From the cell containing the given text, extract its center point as [x, y] coordinate. 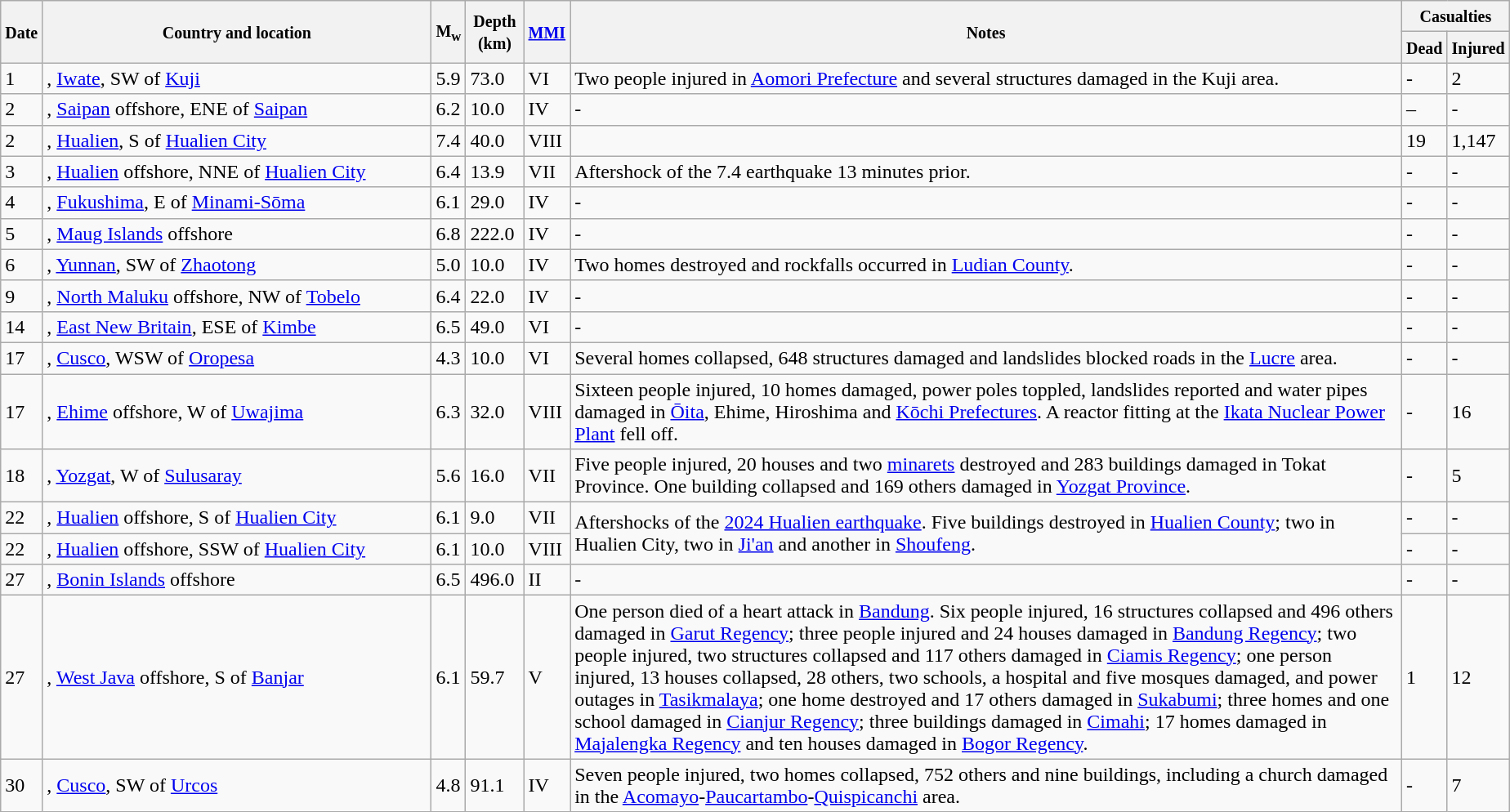
29.0 [495, 203]
, North Maluku offshore, NW of Tobelo [237, 296]
6.3 [449, 412]
Date [21, 32]
4.3 [449, 358]
32.0 [495, 412]
Dead [1424, 47]
, Hualien offshore, S of Hualien City [237, 518]
6 [21, 265]
49.0 [495, 327]
, Yunnan, SW of Zhaotong [237, 265]
II [547, 580]
Country and location [237, 32]
9.0 [495, 518]
3 [21, 172]
, West Java offshore, S of Banjar [237, 677]
Seven people injured, two homes collapsed, 752 others and nine buildings, including a church damaged in the Acomayo-Paucartambo-Quispicanchi area. [986, 786]
12 [1478, 677]
V [547, 677]
, Hualien, S of Hualien City [237, 141]
, Iwate, SW of Kuji [237, 78]
, Fukushima, E of Minami-Sōma [237, 203]
22.0 [495, 296]
Mw [449, 32]
Casualties [1455, 16]
, Hualien offshore, NNE of Hualien City [237, 172]
16 [1478, 412]
18 [21, 475]
16.0 [495, 475]
30 [21, 786]
, Saipan offshore, ENE of Saipan [237, 109]
73.0 [495, 78]
, Maug Islands offshore [237, 234]
7 [1478, 786]
14 [21, 327]
Aftershock of the 7.4 earthquake 13 minutes prior. [986, 172]
MMI [547, 32]
5.9 [449, 78]
, Cusco, SW of Urcos [237, 786]
Depth (km) [495, 32]
13.9 [495, 172]
, Yozgat, W of Sulusaray [237, 475]
Two people injured in Aomori Prefecture and several structures damaged in the Kuji area. [986, 78]
1,147 [1478, 141]
496.0 [495, 580]
222.0 [495, 234]
Aftershocks of the 2024 Hualien earthquake. Five buildings destroyed in Hualien County; two in Hualien City, two in Ji'an and another in Shoufeng. [986, 533]
, Hualien offshore, SSW of Hualien City [237, 549]
5.6 [449, 475]
5.0 [449, 265]
40.0 [495, 141]
6.8 [449, 234]
Notes [986, 32]
, East New Britain, ESE of Kimbe [237, 327]
Injured [1478, 47]
Two homes destroyed and rockfalls occurred in Ludian County. [986, 265]
7.4 [449, 141]
91.1 [495, 786]
, Bonin Islands offshore [237, 580]
– [1424, 109]
, Cusco, WSW of Oropesa [237, 358]
19 [1424, 141]
9 [21, 296]
Several homes collapsed, 648 structures damaged and landslides blocked roads in the Lucre area. [986, 358]
4.8 [449, 786]
59.7 [495, 677]
, Ehime offshore, W of Uwajima [237, 412]
6.2 [449, 109]
4 [21, 203]
